Identify which cell holds the provided text, then report its [X, Y] central coordinate. 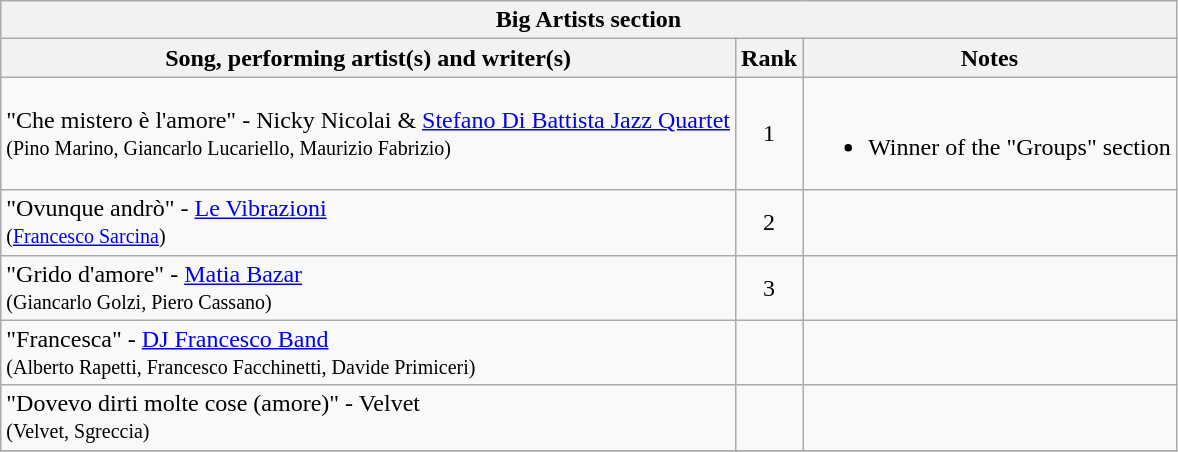
Rank [770, 58]
"Ovunque andrò" - Le Vibrazioni (Francesco Sarcina) [368, 222]
"Che mistero è l'amore" - Nicky Nicolai & Stefano Di Battista Jazz Quartet (Pino Marino, Giancarlo Lucariello, Maurizio Fabrizio) [368, 134]
2 [770, 222]
Song, performing artist(s) and writer(s) [368, 58]
3 [770, 288]
Big Artists section [588, 20]
"Francesca" - DJ Francesco Band (Alberto Rapetti, Francesco Facchinetti, Davide Primiceri) [368, 352]
Notes [990, 58]
"Grido d'amore" - Matia Bazar (Giancarlo Golzi, Piero Cassano) [368, 288]
1 [770, 134]
Winner of the "Groups" section [990, 134]
"Dovevo dirti molte cose (amore)" - Velvet (Velvet, Sgreccia) [368, 418]
